Pinpoint the cell where the given text exists, returning its [X, Y] midpoint coordinate. 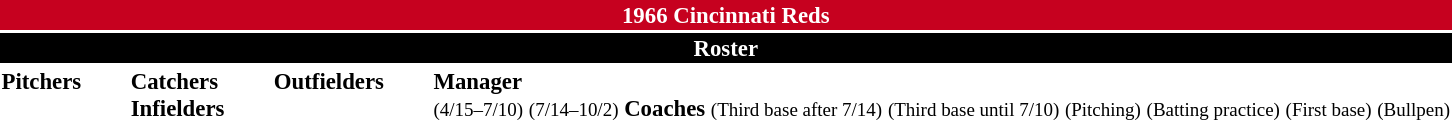
1966 Cincinnati Reds [726, 15]
Roster [726, 48]
